Return (x, y) of the center of cell containing provided text 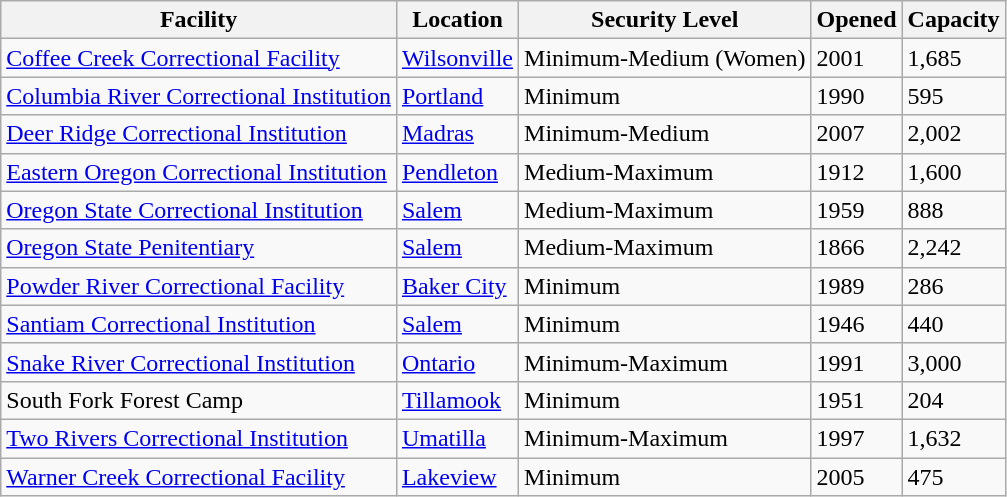
1912 (856, 172)
Ontario (457, 362)
Opened (856, 20)
Facility (199, 20)
1991 (856, 362)
1,632 (954, 438)
2,242 (954, 248)
1951 (856, 400)
Oregon State Correctional Institution (199, 210)
440 (954, 324)
1989 (856, 286)
Warner Creek Correctional Facility (199, 477)
1,600 (954, 172)
1866 (856, 248)
Santiam Correctional Institution (199, 324)
2007 (856, 134)
Coffee Creek Correctional Facility (199, 58)
Oregon State Penitentiary (199, 248)
204 (954, 400)
1990 (856, 96)
Eastern Oregon Correctional Institution (199, 172)
Capacity (954, 20)
Madras (457, 134)
South Fork Forest Camp (199, 400)
Portland (457, 96)
888 (954, 210)
Deer Ridge Correctional Institution (199, 134)
286 (954, 286)
Columbia River Correctional Institution (199, 96)
Pendleton (457, 172)
1,685 (954, 58)
Minimum-Medium (Women) (665, 58)
Powder River Correctional Facility (199, 286)
595 (954, 96)
Snake River Correctional Institution (199, 362)
Location (457, 20)
2001 (856, 58)
Baker City (457, 286)
3,000 (954, 362)
475 (954, 477)
1997 (856, 438)
Wilsonville (457, 58)
2,002 (954, 134)
1946 (856, 324)
Tillamook (457, 400)
1959 (856, 210)
Security Level (665, 20)
Two Rivers Correctional Institution (199, 438)
Lakeview (457, 477)
Minimum-Medium (665, 134)
Umatilla (457, 438)
2005 (856, 477)
